Find where the given text appears and provide that cell's center as [X, Y] coordinate. 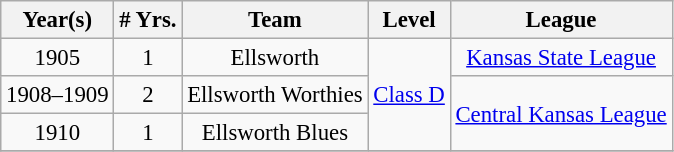
Ellsworth [275, 58]
Level [409, 20]
Year(s) [58, 20]
Ellsworth Blues [275, 133]
Ellsworth Worthies [275, 95]
Class D [409, 96]
Kansas State League [561, 58]
2 [148, 95]
1905 [58, 58]
1910 [58, 133]
1908–1909 [58, 95]
League [561, 20]
Team [275, 20]
Central Kansas League [561, 114]
# Yrs. [148, 20]
